Identify which cell holds the provided text, then report its (X, Y) central coordinate. 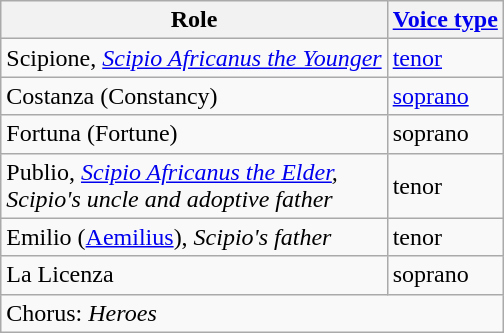
Scipione, Scipio Africanus the Younger (194, 58)
Voice type (445, 20)
Publio, Scipio Africanus the Elder,Scipio's uncle and adoptive father (194, 186)
Fortuna (Fortune) (194, 134)
Role (194, 20)
Chorus: Heroes (252, 313)
Emilio (Aemilius), Scipio's father (194, 237)
La Licenza (194, 275)
Costanza (Constancy) (194, 96)
